Determine the (x, y) coordinate at the center of the cell enclosing the given text.  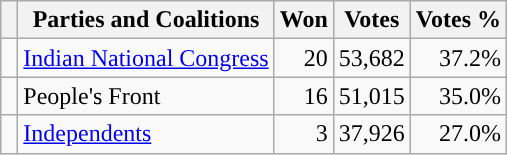
Parties and Coalitions (146, 20)
Votes (372, 20)
Independents (146, 134)
3 (304, 134)
37.2% (458, 58)
16 (304, 96)
51,015 (372, 96)
Votes % (458, 20)
53,682 (372, 58)
Won (304, 20)
People's Front (146, 96)
20 (304, 58)
Indian National Congress (146, 58)
37,926 (372, 134)
27.0% (458, 134)
35.0% (458, 96)
